Search for the cell housing the specified text and yield its (x, y) center coordinate. 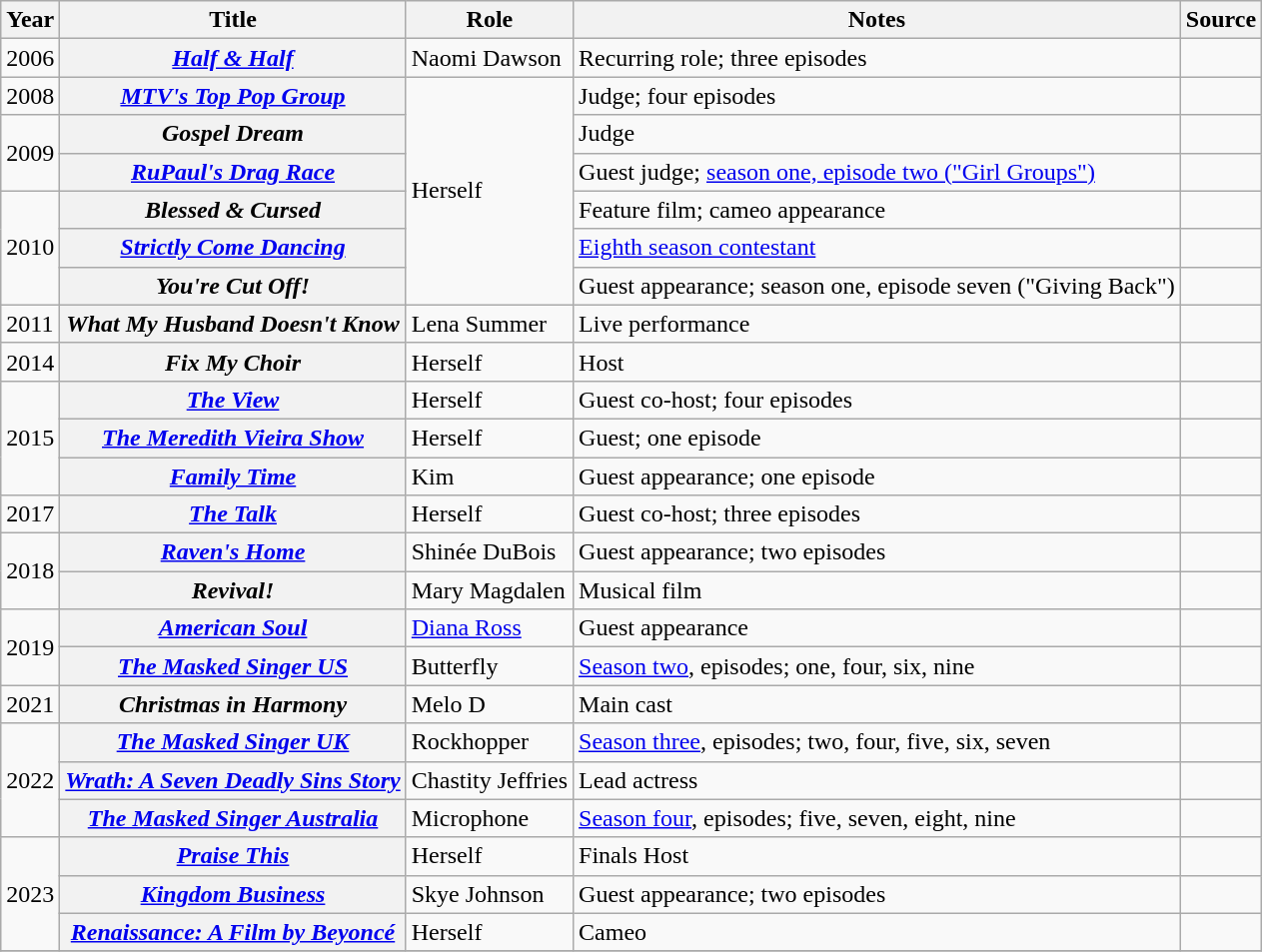
Guest co-host; four episodes (877, 400)
Notes (877, 20)
Strictly Come Dancing (233, 248)
2018 (30, 571)
Fix My Choir (233, 362)
Renaissance: A Film by Beyoncé (233, 932)
Rockhopper (490, 742)
Skye Johnson (490, 894)
Feature film; cameo appearance (877, 210)
Wrath: A Seven Deadly Sins Story (233, 780)
American Soul (233, 628)
Musical film (877, 590)
2010 (30, 248)
Year (30, 20)
2009 (30, 153)
Recurring role; three episodes (877, 58)
2006 (30, 58)
Cameo (877, 932)
Microphone (490, 818)
Guest appearance; one episode (877, 476)
Source (1221, 20)
Praise This (233, 856)
Title (233, 20)
Raven's Home (233, 552)
Judge; four episodes (877, 96)
Role (490, 20)
Eighth season contestant (877, 248)
Guest judge; season one, episode two ("Girl Groups") (877, 172)
Mary Magdalen (490, 590)
2011 (30, 324)
What My Husband Doesn't Know (233, 324)
The Masked Singer US (233, 666)
Main cast (877, 704)
Judge (877, 134)
Family Time (233, 476)
Revival! (233, 590)
Kim (490, 476)
Live performance (877, 324)
The Meredith Vieira Show (233, 438)
Guest appearance (877, 628)
The Masked Singer Australia (233, 818)
Guest; one episode (877, 438)
Host (877, 362)
Diana Ross (490, 628)
Season three, episodes; two, four, five, six, seven (877, 742)
Christmas in Harmony (233, 704)
2015 (30, 438)
Guest appearance; season one, episode seven ("Giving Back") (877, 286)
The View (233, 400)
2023 (30, 894)
Chastity Jeffries (490, 780)
MTV's Top Pop Group (233, 96)
Shinée DuBois (490, 552)
Guest co-host; three episodes (877, 514)
RuPaul's Drag Race (233, 172)
2008 (30, 96)
Blessed & Cursed (233, 210)
You're Cut Off! (233, 286)
2022 (30, 780)
Naomi Dawson (490, 58)
Season two, episodes; one, four, six, nine (877, 666)
The Talk (233, 514)
2019 (30, 647)
Lead actress (877, 780)
Lena Summer (490, 324)
2021 (30, 704)
The Masked Singer UK (233, 742)
Butterfly (490, 666)
Melo D (490, 704)
2014 (30, 362)
Gospel Dream (233, 134)
Season four, episodes; five, seven, eight, nine (877, 818)
Finals Host (877, 856)
Kingdom Business (233, 894)
Half & Half (233, 58)
2017 (30, 514)
